Determine the (X, Y) coordinate at the center of the cell enclosing the given text.  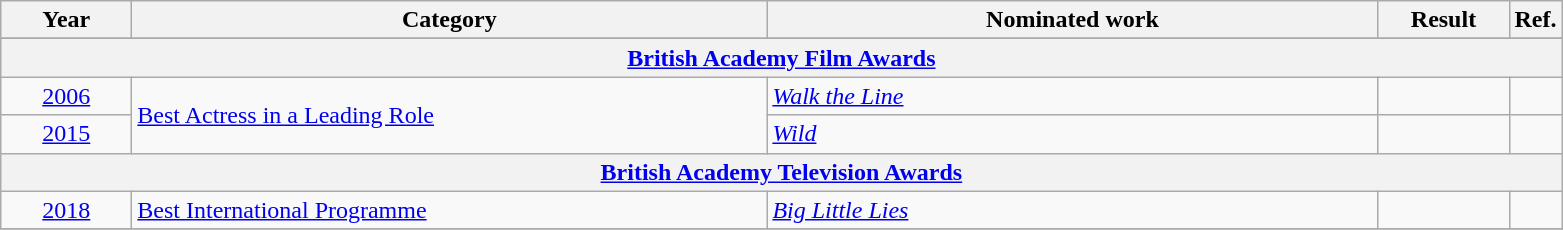
Best International Programme (450, 210)
Walk the Line (1072, 96)
Year (66, 20)
British Academy Television Awards (782, 172)
2006 (66, 96)
2015 (66, 134)
2018 (66, 210)
Nominated work (1072, 20)
Ref. (1536, 20)
British Academy Film Awards (782, 58)
Big Little Lies (1072, 210)
Result (1444, 20)
Best Actress in a Leading Role (450, 115)
Category (450, 20)
Wild (1072, 134)
